Determine the (X, Y) coordinate at the center of the cell enclosing the given text.  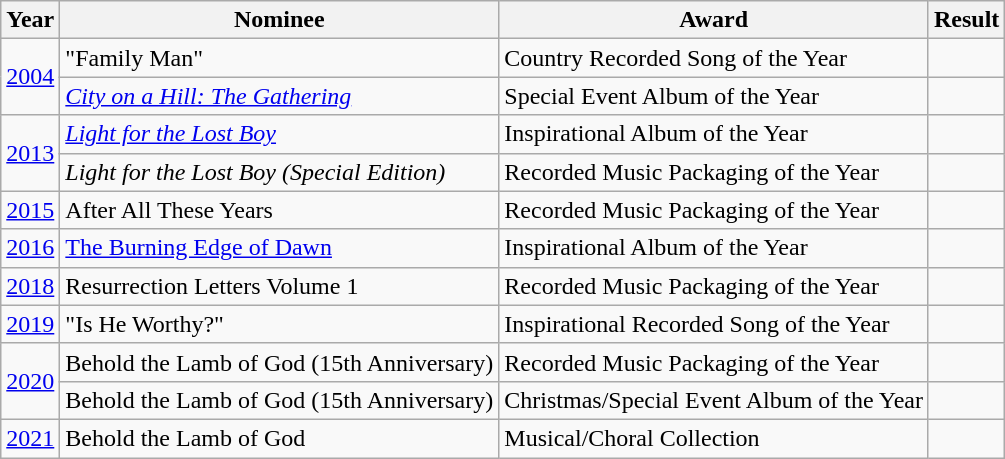
"Family Man" (280, 58)
Year (30, 20)
Musical/Choral Collection (714, 438)
Award (714, 20)
"Is He Worthy?" (280, 324)
Nominee (280, 20)
2016 (30, 248)
Christmas/Special Event Album of the Year (714, 400)
Inspirational Recorded Song of the Year (714, 324)
Special Event Album of the Year (714, 96)
After All These Years (280, 210)
2019 (30, 324)
2004 (30, 77)
2018 (30, 286)
2015 (30, 210)
The Burning Edge of Dawn (280, 248)
City on a Hill: The Gathering (280, 96)
Light for the Lost Boy (Special Edition) (280, 172)
Country Recorded Song of the Year (714, 58)
2013 (30, 153)
Light for the Lost Boy (280, 134)
Behold the Lamb of God (280, 438)
2021 (30, 438)
2020 (30, 381)
Resurrection Letters Volume 1 (280, 286)
Result (966, 20)
